Output the [X, Y] coordinate of the center of the cell containing the given text.  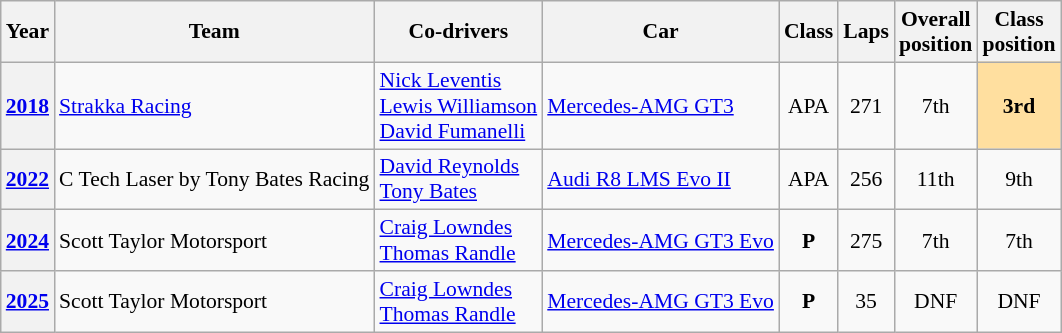
Mercedes-AMG GT3 [660, 106]
Co-drivers [458, 32]
2024 [28, 240]
Laps [866, 32]
Nick Leventis Lewis Williamson David Fumanelli [458, 106]
271 [866, 106]
Audi R8 LMS Evo II [660, 180]
David Reynolds Tony Bates [458, 180]
256 [866, 180]
Team [214, 32]
9th [1018, 180]
Strakka Racing [214, 106]
Overallposition [936, 32]
2018 [28, 106]
275 [866, 240]
35 [866, 302]
C Tech Laser by Tony Bates Racing [214, 180]
Classposition [1018, 32]
2025 [28, 302]
Class [808, 32]
11th [936, 180]
Car [660, 32]
Year [28, 32]
2022 [28, 180]
3rd [1018, 106]
